From the cell containing the given text, extract its center point as [x, y] coordinate. 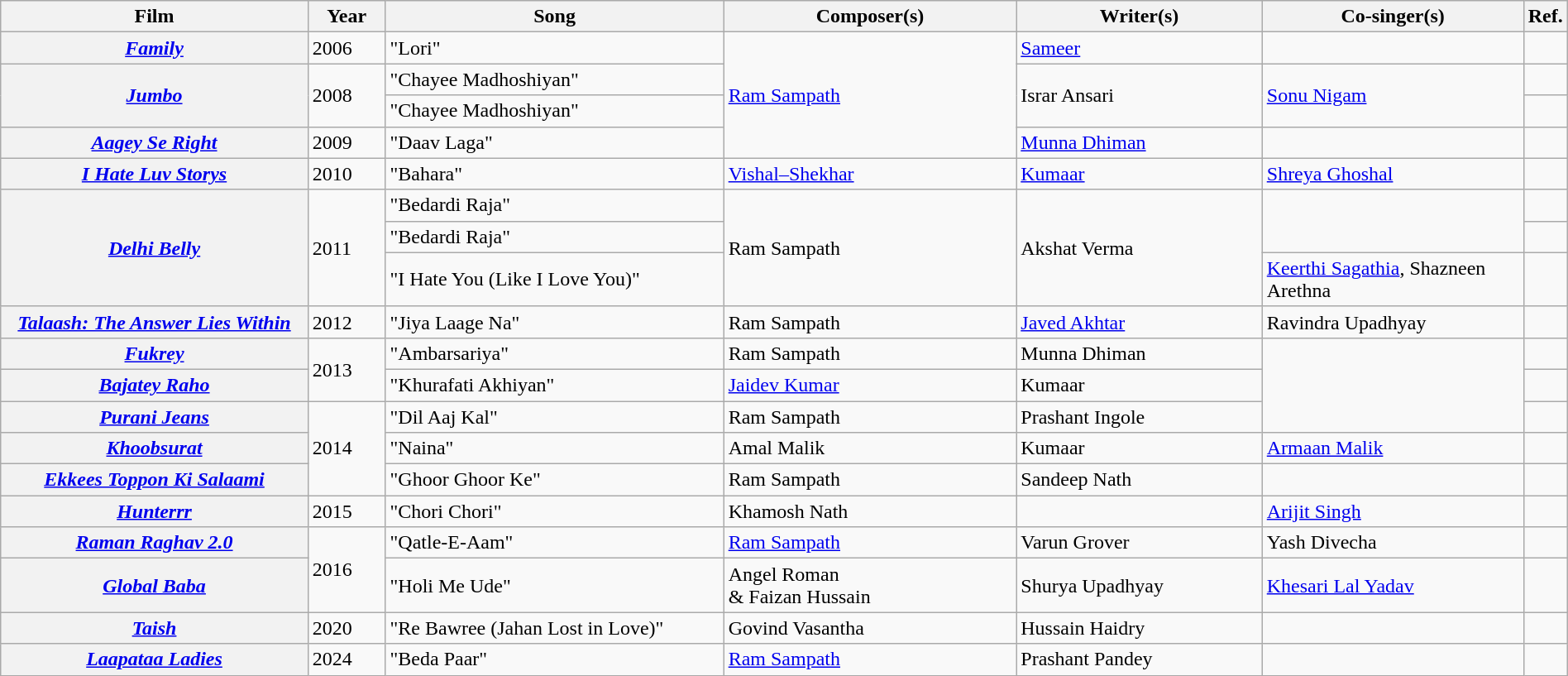
Govind Vasantha [870, 628]
2024 [347, 659]
2008 [347, 95]
"Dil Aaj Kal" [554, 416]
Purani Jeans [155, 416]
Sonu Nigam [1393, 95]
Family [155, 48]
Prashant Ingole [1140, 416]
Film [155, 17]
Vishal–Shekhar [870, 174]
2009 [347, 142]
Ref. [1545, 17]
"Naina" [554, 448]
2016 [347, 569]
2015 [347, 511]
Song [554, 17]
Amal Malik [870, 448]
Shurya Upadhyay [1140, 586]
"Holi Me Ude" [554, 586]
"Jiya Laage Na" [554, 322]
Taish [155, 628]
Hussain Haidry [1140, 628]
"Beda Paar" [554, 659]
Ravindra Upadhyay [1393, 322]
Angel Roman& Faizan Hussain [870, 586]
Aagey Se Right [155, 142]
Shreya Ghoshal [1393, 174]
Delhi Belly [155, 248]
"I Hate You (Like I Love You)" [554, 280]
"Daav Laga" [554, 142]
Jaidev Kumar [870, 385]
Composer(s) [870, 17]
Arijit Singh [1393, 511]
Khoobsurat [155, 448]
Raman Raghav 2.0 [155, 543]
"Qatle-E-Aam" [554, 543]
Co-singer(s) [1393, 17]
2011 [347, 248]
Bajatey Raho [155, 385]
Hunterrr [155, 511]
Ekkees Toppon Ki Salaami [155, 480]
"Re Bawree (Jahan Lost in Love)" [554, 628]
Jumbo [155, 95]
2020 [347, 628]
Laapataa Ladies [155, 659]
Israr Ansari [1140, 95]
Talaash: The Answer Lies Within [155, 322]
Sandeep Nath [1140, 480]
2014 [347, 448]
Writer(s) [1140, 17]
"Bahara" [554, 174]
Fukrey [155, 353]
"Ambarsariya" [554, 353]
Sameer [1140, 48]
2006 [347, 48]
"Chori Chori" [554, 511]
Khesari Lal Yadav [1393, 586]
"Lori" [554, 48]
2012 [347, 322]
Javed Akhtar [1140, 322]
"Khurafati Akhiyan" [554, 385]
I Hate Luv Storys [155, 174]
Prashant Pandey [1140, 659]
Armaan Malik [1393, 448]
Akshat Verma [1140, 248]
2013 [347, 369]
Varun Grover [1140, 543]
Yash Divecha [1393, 543]
Khamosh Nath [870, 511]
Keerthi Sagathia, Shazneen Arethna [1393, 280]
Global Baba [155, 586]
"Ghoor Ghoor Ke" [554, 480]
2010 [347, 174]
Year [347, 17]
